Pinpoint the cell where the given text exists, returning its [X, Y] midpoint coordinate. 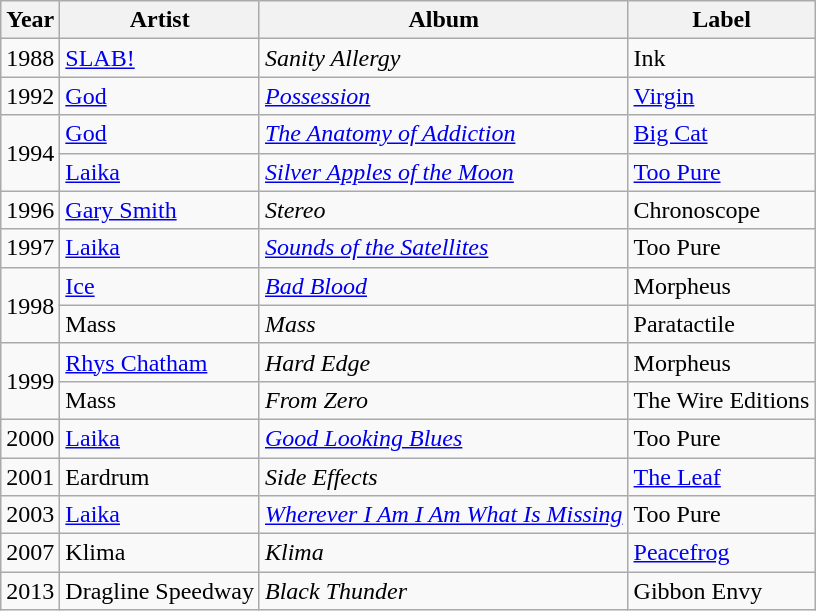
The Wire Editions [722, 400]
Bad Blood [444, 286]
2000 [30, 438]
2007 [30, 553]
1992 [30, 96]
Sanity Allergy [444, 58]
Gibbon Envy [722, 591]
Silver Apples of the Moon [444, 172]
Good Looking Blues [444, 438]
Dragline Speedway [160, 591]
Rhys Chatham [160, 362]
1996 [30, 210]
Label [722, 20]
1994 [30, 153]
Virgin [722, 96]
Gary Smith [160, 210]
Black Thunder [444, 591]
Hard Edge [444, 362]
Eardrum [160, 477]
Chronoscope [722, 210]
SLAB! [160, 58]
Possession [444, 96]
Paratactile [722, 324]
Stereo [444, 210]
2003 [30, 515]
2013 [30, 591]
Year [30, 20]
Peacefrog [722, 553]
1998 [30, 305]
Wherever I Am I Am What Is Missing [444, 515]
Ink [722, 58]
1988 [30, 58]
Album [444, 20]
Big Cat [722, 134]
Ice [160, 286]
Sounds of the Satellites [444, 248]
1999 [30, 381]
The Anatomy of Addiction [444, 134]
2001 [30, 477]
Artist [160, 20]
The Leaf [722, 477]
Side Effects [444, 477]
1997 [30, 248]
From Zero [444, 400]
